Return (X, Y) of the center of cell containing provided text 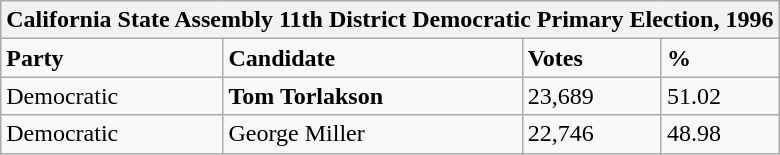
California State Assembly 11th District Democratic Primary Election, 1996 (390, 20)
George Miller (372, 134)
48.98 (720, 134)
23,689 (592, 96)
Candidate (372, 58)
22,746 (592, 134)
51.02 (720, 96)
Tom Torlakson (372, 96)
Party (112, 58)
% (720, 58)
Votes (592, 58)
